Extract the (X, Y) coordinate from the center of the cell holding the provided text.  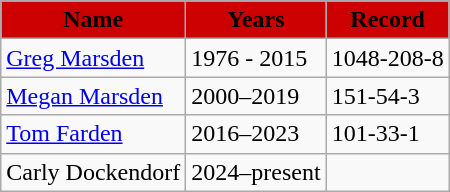
Greg Marsden (94, 58)
151-54-3 (388, 96)
2000–2019 (256, 96)
101-33-1 (388, 134)
Tom Farden (94, 134)
2024–present (256, 172)
Megan Marsden (94, 96)
1976 - 2015 (256, 58)
Record (388, 20)
Name (94, 20)
Carly Dockendorf (94, 172)
1048-208-8 (388, 58)
2016–2023 (256, 134)
Years (256, 20)
